From the cell containing the given text, extract its center point as [X, Y] coordinate. 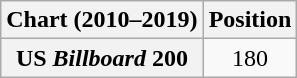
180 [250, 58]
Chart (2010–2019) [102, 20]
Position [250, 20]
US Billboard 200 [102, 58]
